Identify which cell holds the provided text, then report its (X, Y) central coordinate. 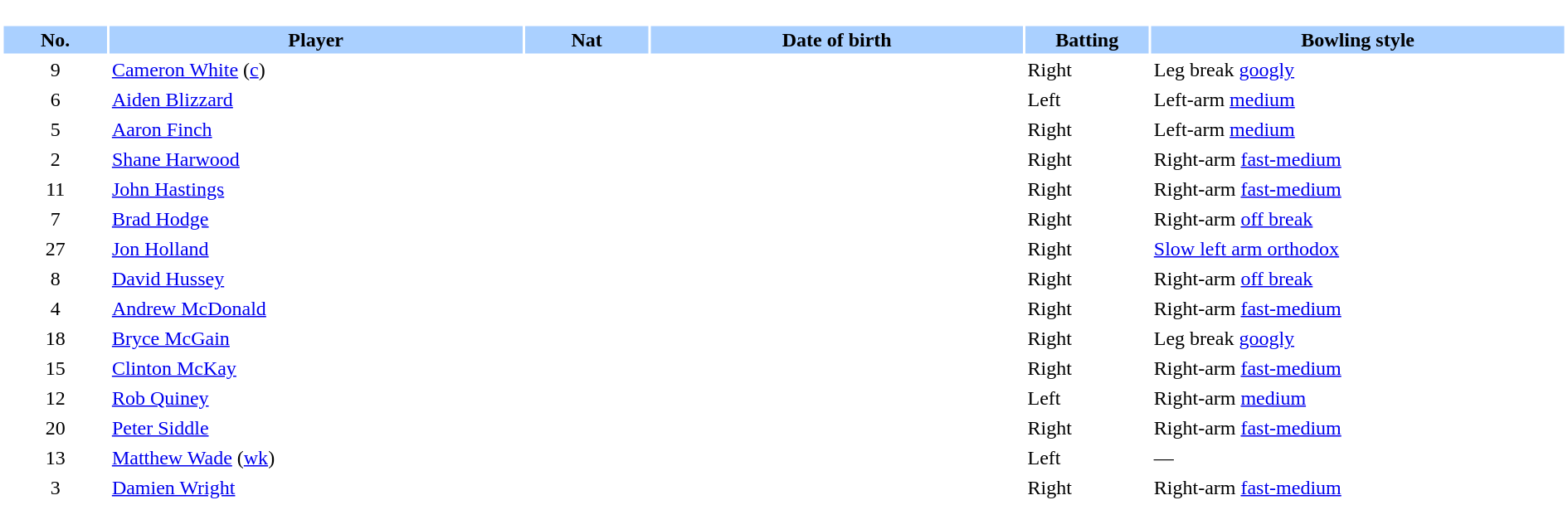
Aaron Finch (316, 129)
3 (55, 488)
12 (55, 398)
18 (55, 338)
— (1358, 458)
7 (55, 219)
David Hussey (316, 279)
Rob Quiney (316, 398)
Bowling style (1358, 40)
Bryce McGain (316, 338)
Date of birth (837, 40)
John Hastings (316, 189)
Brad Hodge (316, 219)
8 (55, 279)
Aiden Blizzard (316, 100)
Jon Holland (316, 249)
Peter Siddle (316, 428)
Cameron White (c) (316, 70)
Andrew McDonald (316, 308)
Damien Wright (316, 488)
Matthew Wade (wk) (316, 458)
Shane Harwood (316, 159)
4 (55, 308)
11 (55, 189)
6 (55, 100)
Batting (1087, 40)
27 (55, 249)
5 (55, 129)
Player (316, 40)
2 (55, 159)
20 (55, 428)
Slow left arm orthodox (1358, 249)
9 (55, 70)
No. (55, 40)
Nat (586, 40)
Clinton McKay (316, 368)
15 (55, 368)
Right-arm medium (1358, 398)
13 (55, 458)
